From the cell containing the given text, extract its center point as [X, Y] coordinate. 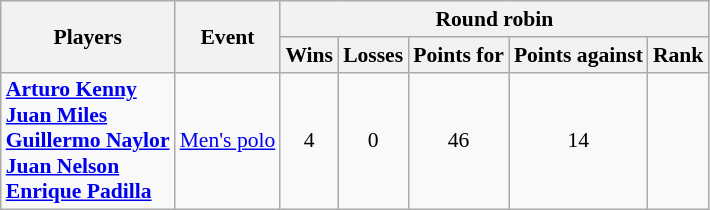
Players [88, 36]
4 [309, 141]
46 [458, 141]
Arturo Kenny Juan Miles Guillermo Naylor Juan Nelson Enrique Padilla [88, 141]
Losses [373, 55]
Wins [309, 55]
Rank [678, 55]
Event [228, 36]
Men's polo [228, 141]
Points against [578, 55]
14 [578, 141]
Points for [458, 55]
Round robin [494, 19]
0 [373, 141]
